Scan for the cell matching the given text and deliver its [x, y] coordinate at center. 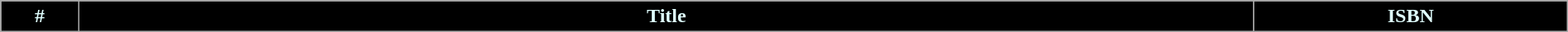
Title [667, 16]
ISBN [1411, 16]
# [40, 16]
